Find where the given text appears and provide that cell's center as [x, y] coordinate. 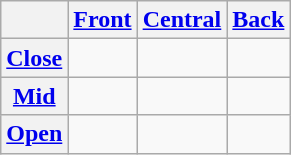
Front [102, 20]
Open [34, 134]
Back [258, 20]
Mid [34, 96]
Close [34, 58]
Central [182, 20]
